Extract the [X, Y] coordinate from the center of the cell holding the provided text.  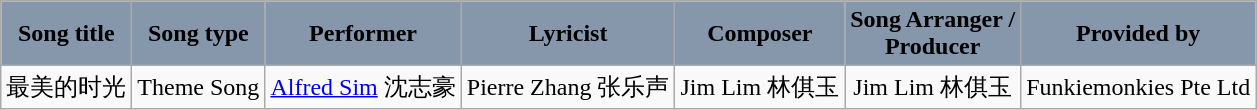
Provided by [1138, 34]
最美的时光 [66, 88]
Alfred Sim 沈志豪 [363, 88]
Funkiemonkies Pte Ltd [1138, 88]
Song Arranger / Producer [933, 34]
Song type [198, 34]
Performer [363, 34]
Pierre Zhang 张乐声 [568, 88]
Composer [760, 34]
Song title [66, 34]
Theme Song [198, 88]
Lyricist [568, 34]
